Pinpoint the cell where the given text exists, returning its [x, y] midpoint coordinate. 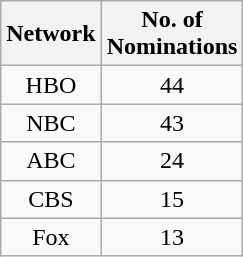
ABC [51, 161]
HBO [51, 85]
24 [172, 161]
Network [51, 34]
15 [172, 199]
NBC [51, 123]
No. ofNominations [172, 34]
CBS [51, 199]
43 [172, 123]
Fox [51, 237]
44 [172, 85]
13 [172, 237]
